Return the (x, y) coordinate for the center point of the cell that contains the specified text.  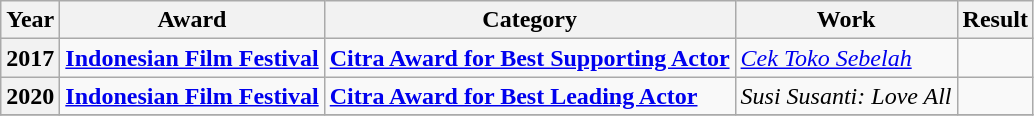
Award (192, 20)
Year (30, 20)
Citra Award for Best Supporting Actor (530, 58)
2020 (30, 96)
Cek Toko Sebelah (846, 58)
Work (846, 20)
Category (530, 20)
Citra Award for Best Leading Actor (530, 96)
Result (995, 20)
2017 (30, 58)
Susi Susanti: Love All (846, 96)
